Extract the (x, y) coordinate from the center of the cell holding the provided text.  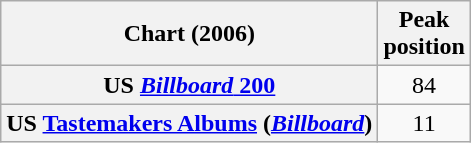
US Billboard 200 (190, 85)
84 (424, 85)
Peak position (424, 34)
Chart (2006) (190, 34)
US Tastemakers Albums (Billboard) (190, 123)
11 (424, 123)
